Capture the cell that displays the provided text and extract its [X, Y] central coordinate. 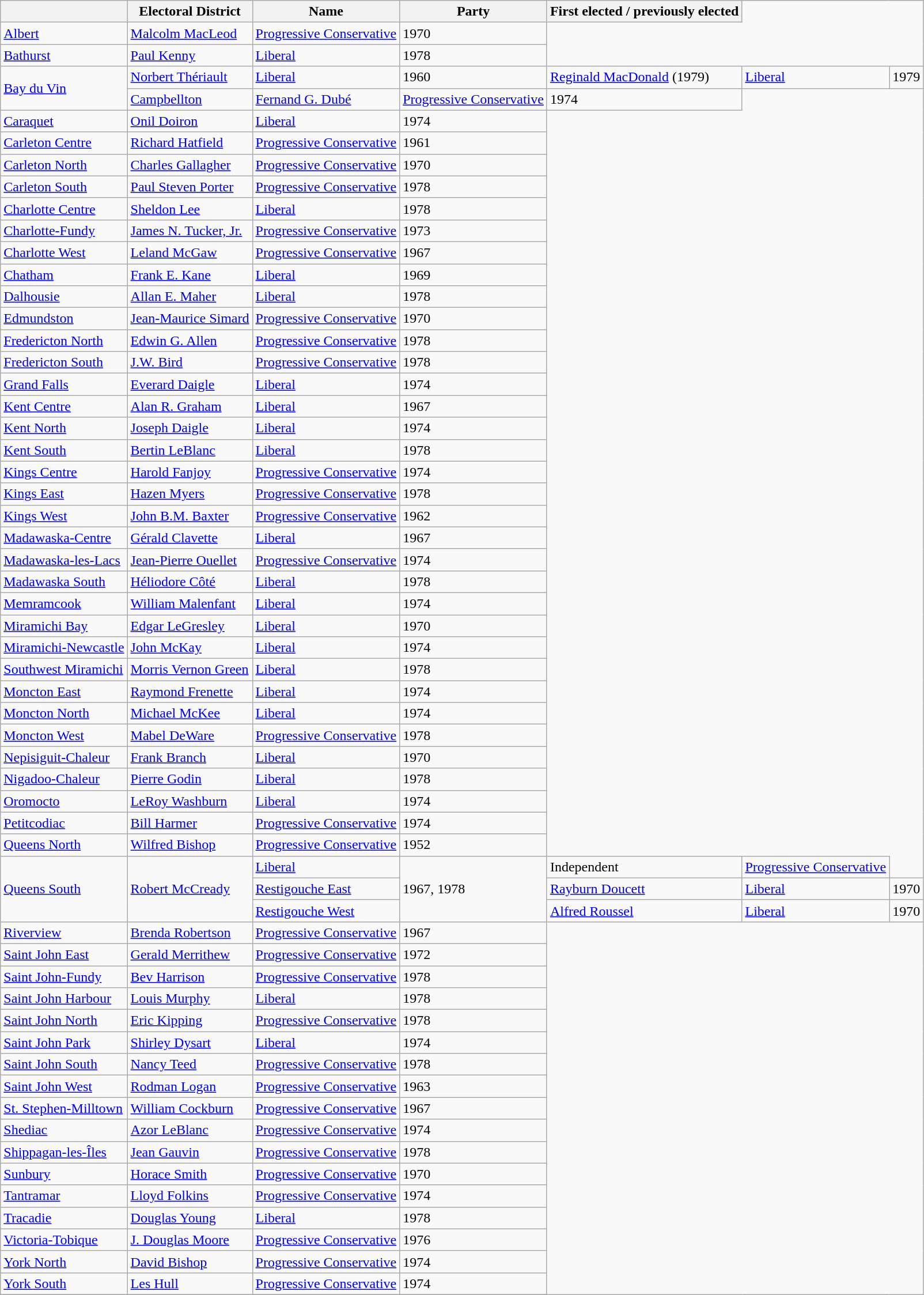
J.W. Bird [190, 363]
Petitcodiac [64, 823]
Riverview [64, 932]
Lloyd Folkins [190, 1196]
St. Stephen-Milltown [64, 1108]
Michael McKee [190, 713]
Morris Vernon Green [190, 670]
Miramichi-Newcastle [64, 648]
Charlotte West [64, 252]
Harold Fanjoy [190, 472]
Héliodore Côté [190, 582]
Shirley Dysart [190, 1043]
Moncton West [64, 735]
Reginald MacDonald (1979) [644, 77]
Kings Centre [64, 472]
Hazen Myers [190, 494]
Kings East [64, 494]
Nigadoo-Chaleur [64, 779]
Fredericton North [64, 341]
Onil Doiron [190, 121]
Alfred Roussel [644, 911]
Kent North [64, 428]
Everard Daigle [190, 384]
Paul Steven Porter [190, 187]
York South [64, 1283]
Grand Falls [64, 384]
Tracadie [64, 1218]
Queens South [64, 889]
Gerald Merrithew [190, 954]
Saint John Harbour [64, 999]
1972 [474, 954]
Jean Gauvin [190, 1152]
1979 [907, 77]
Tantramar [64, 1196]
Bay du Vin [64, 88]
William Malenfant [190, 603]
Richard Hatfield [190, 143]
Carleton Centre [64, 143]
Bev Harrison [190, 977]
Moncton East [64, 692]
Bill Harmer [190, 823]
Kent Centre [64, 406]
Nancy Teed [190, 1064]
Raymond Frenette [190, 692]
Independent [644, 867]
Charlotte Centre [64, 209]
Carleton North [64, 165]
Victoria-Tobique [64, 1240]
Restigouche East [326, 889]
Norbert Thériault [190, 77]
Madawaska-les-Lacs [64, 560]
Shediac [64, 1130]
Louis Murphy [190, 999]
Sheldon Lee [190, 209]
1976 [474, 1240]
Pierre Godin [190, 779]
Charles Gallagher [190, 165]
James N. Tucker, Jr. [190, 231]
Saint John East [64, 954]
Saint John Park [64, 1043]
Edwin G. Allen [190, 341]
John B.M. Baxter [190, 516]
Saint John South [64, 1064]
1973 [474, 231]
1963 [474, 1086]
Rodman Logan [190, 1086]
1967, 1978 [474, 889]
Madawaska South [64, 582]
Campbellton [190, 99]
Saint John West [64, 1086]
Wilfred Bishop [190, 845]
Eric Kipping [190, 1021]
Southwest Miramichi [64, 670]
Horace Smith [190, 1174]
Queens North [64, 845]
First elected / previously elected [644, 12]
Azor LeBlanc [190, 1130]
Jean-Pierre Ouellet [190, 560]
Saint John North [64, 1021]
1969 [474, 275]
Frank Branch [190, 757]
Name [326, 12]
Shippagan-les-Îles [64, 1152]
Allan E. Maher [190, 297]
Party [474, 12]
Alan R. Graham [190, 406]
Gérald Clavette [190, 538]
Fredericton South [64, 363]
Malcolm MacLeod [190, 33]
Restigouche West [326, 911]
Edgar LeGresley [190, 625]
Miramichi Bay [64, 625]
Jean-Maurice Simard [190, 319]
Edmundston [64, 319]
Carleton South [64, 187]
1960 [474, 77]
J. Douglas Moore [190, 1240]
1961 [474, 143]
LeRoy Washburn [190, 801]
Les Hull [190, 1283]
Caraquet [64, 121]
York North [64, 1262]
Kent South [64, 450]
1962 [474, 516]
Brenda Robertson [190, 932]
Fernand G. Dubé [326, 99]
Chatham [64, 275]
Madawaska-Centre [64, 538]
Dalhousie [64, 297]
Sunbury [64, 1174]
Paul Kenny [190, 55]
Nepisiguit-Chaleur [64, 757]
William Cockburn [190, 1108]
Moncton North [64, 713]
Saint John-Fundy [64, 977]
Leland McGaw [190, 252]
Memramcook [64, 603]
Kings West [64, 516]
Rayburn Doucett [644, 889]
Robert McCready [190, 889]
Mabel DeWare [190, 735]
Bathurst [64, 55]
Oromocto [64, 801]
Charlotte-Fundy [64, 231]
Electoral District [190, 12]
Albert [64, 33]
Joseph Daigle [190, 428]
Frank E. Kane [190, 275]
Bertin LeBlanc [190, 450]
1952 [474, 845]
John McKay [190, 648]
Douglas Young [190, 1218]
David Bishop [190, 1262]
